Detect which cell encompasses the target text, then output its (x, y) center coordinate. 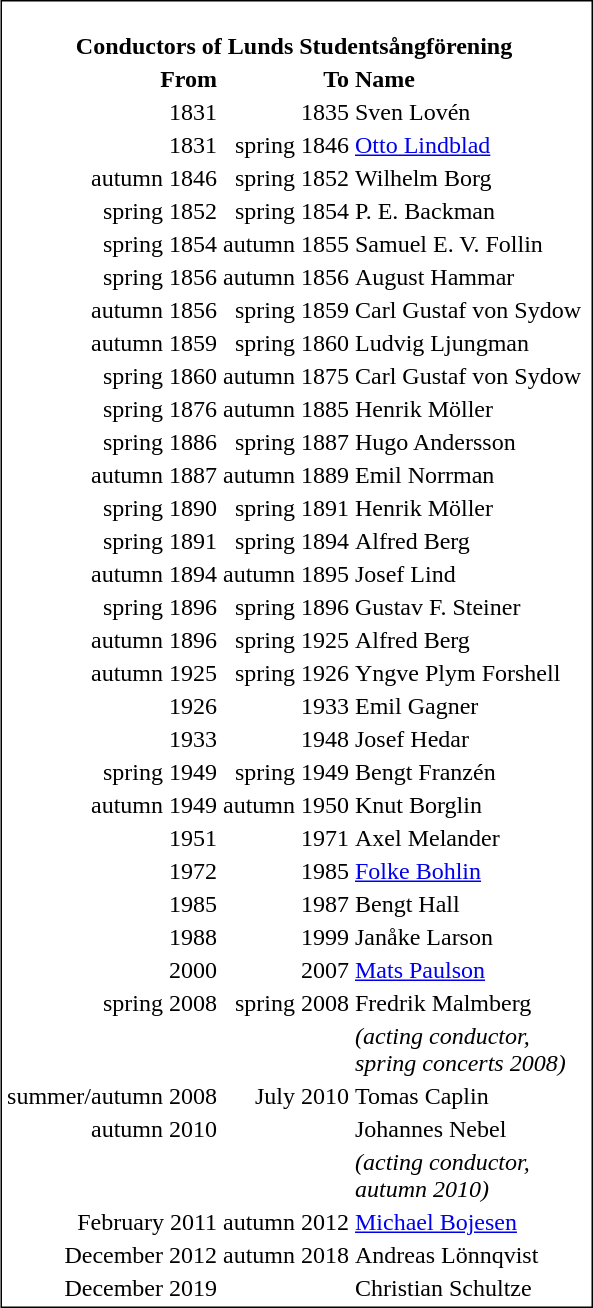
autumn 1889 (286, 475)
Folke Bohlin (468, 871)
summer/autumn 2008 (112, 1097)
autumn 1895 (286, 575)
spring 1886 (112, 443)
spring 1887 (286, 443)
1987 (286, 905)
Hugo Andersson (468, 443)
Name (468, 79)
spring 1856 (112, 277)
Gustav F. Steiner (468, 607)
Bengt Hall (468, 905)
autumn 1949 (112, 805)
Yngve Plym Forshell (468, 673)
autumn 1887 (112, 475)
Emil Norrman (468, 475)
autumn 1875 (286, 377)
1988 (112, 937)
Janåke Larson (468, 937)
Bengt Franzén (468, 773)
autumn 1896 (112, 641)
autumn 1925 (112, 673)
1926 (112, 707)
August Hammar (468, 277)
Ludvig Ljungman (468, 343)
autumn 1859 (112, 343)
1951 (112, 839)
Samuel E. V. Follin (468, 245)
Andreas Lönnqvist (468, 1255)
Sven Lovén (468, 113)
1972 (112, 871)
spring 1846 (286, 145)
Josef Hedar (468, 739)
Michael Bojesen (468, 1223)
Fredrik Malmberg (468, 1003)
Christian Schultze (468, 1289)
1999 (286, 937)
Axel Melander (468, 839)
Josef Lind (468, 575)
autumn 1950 (286, 805)
Conductors of Lunds Studentsångförening (294, 32)
P. E. Backman (468, 211)
autumn 2010 (112, 1129)
1971 (286, 839)
Mats Paulson (468, 971)
autumn 1894 (112, 575)
Wilhelm Borg (468, 179)
From (112, 79)
autumn 1885 (286, 409)
spring 1926 (286, 673)
Otto Lindblad (468, 145)
Tomas Caplin (468, 1097)
Emil Gagner (468, 707)
spring 1894 (286, 541)
December 2019 (112, 1289)
spring 1876 (112, 409)
Johannes Nebel (468, 1129)
1948 (286, 739)
spring 1925 (286, 641)
1835 (286, 113)
autumn 2018 (286, 1255)
autumn 1855 (286, 245)
2000 (112, 971)
2007 (286, 971)
(acting conductor, autumn 2010) (468, 1176)
February 2011 (112, 1223)
(acting conductor, spring concerts 2008) (468, 1050)
autumn 1846 (112, 179)
spring 1859 (286, 311)
Knut Borglin (468, 805)
July 2010 (286, 1097)
December 2012 (112, 1255)
To (286, 79)
autumn 2012 (286, 1223)
spring 1890 (112, 509)
